Find where the given text appears and provide that cell's center as (x, y) coordinate. 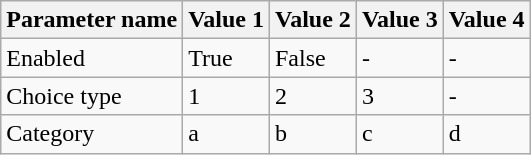
False (312, 58)
b (312, 134)
Value 4 (486, 20)
Value 3 (400, 20)
2 (312, 96)
True (226, 58)
c (400, 134)
1 (226, 96)
a (226, 134)
3 (400, 96)
Choice type (92, 96)
Value 1 (226, 20)
Enabled (92, 58)
Parameter name (92, 20)
Category (92, 134)
Value 2 (312, 20)
d (486, 134)
